Find where the given text appears and provide that cell's center as [x, y] coordinate. 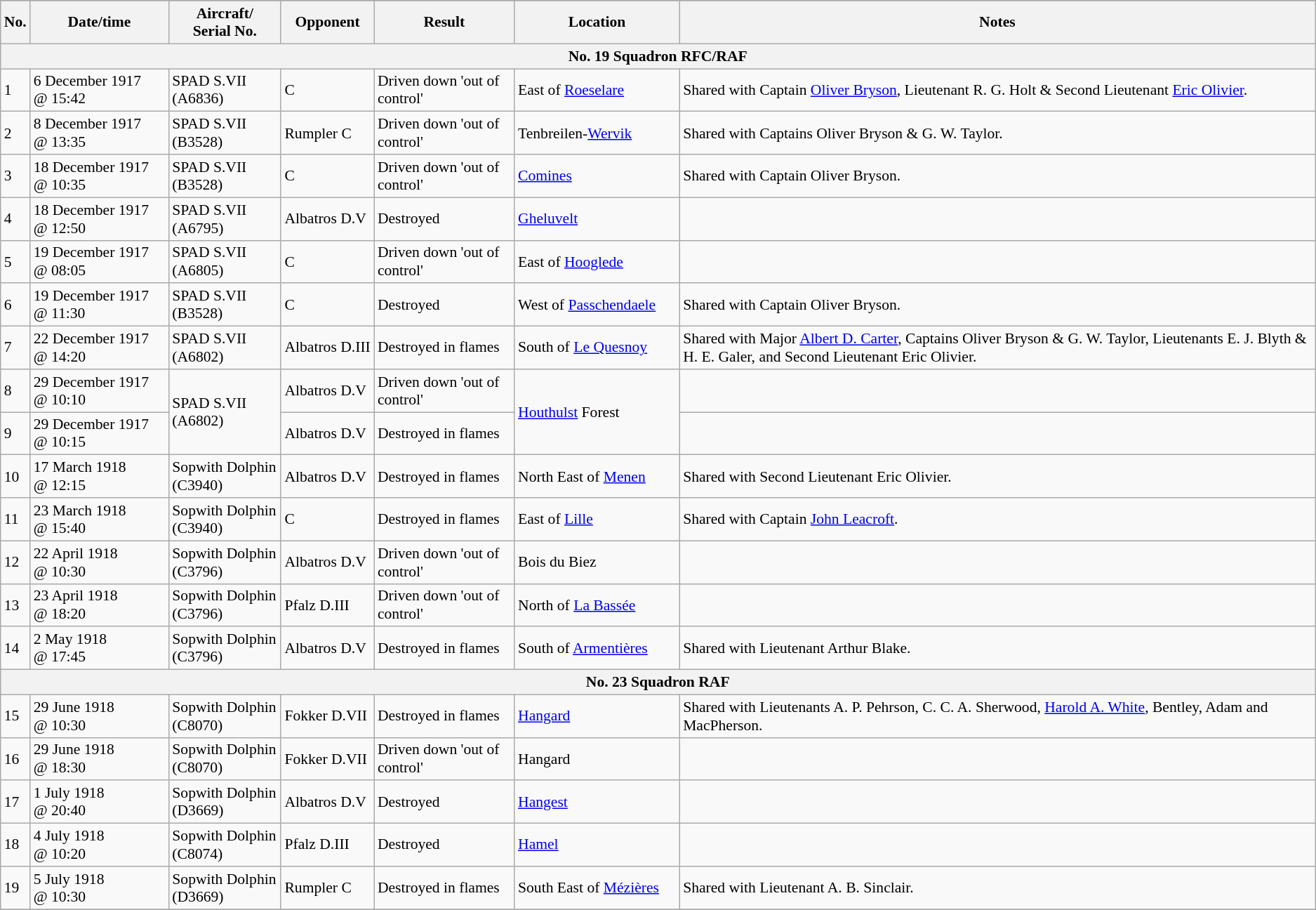
15 [15, 716]
7 [15, 348]
6 December 1917@ 15:42 [100, 90]
Shared with Lieutenants A. P. Pehrson, C. C. A. Sherwood, Harold A. White, Bentley, Adam and MacPherson. [997, 716]
Shared with Lieutenant Arthur Blake. [997, 649]
18 December 1917@ 12:50 [100, 219]
Bois du Biez [597, 562]
Sopwith Dolphin(C8074) [225, 845]
South of Armentières [597, 649]
29 December 1917@ 10:15 [100, 434]
3 [15, 176]
9 [15, 434]
North of La Bassée [597, 605]
East of Lille [597, 520]
Houthulst Forest [597, 412]
29 June 1918@ 10:30 [100, 716]
14 [15, 649]
23 March 1918@ 15:40 [100, 520]
Comines [597, 176]
SPAD S.VII(A6795) [225, 219]
SPAD S.VII(A6805) [225, 261]
6 [15, 305]
29 June 1918@ 18:30 [100, 758]
Shared with Major Albert D. Carter, Captains Oliver Bryson & G. W. Taylor, Lieutenants E. J. Blyth & H. E. Galer, and Second Lieutenant Eric Olivier. [997, 348]
Location [597, 22]
5 July 1918@ 10:30 [100, 888]
Gheluvelt [597, 219]
Albatros D.III [327, 348]
23 April 1918@ 18:20 [100, 605]
2 [15, 133]
1 [15, 90]
10 [15, 476]
East of Hooglede [597, 261]
29 December 1917@ 10:10 [100, 390]
22 December 1917@ 14:20 [100, 348]
12 [15, 562]
SPAD S.VII(A6836) [225, 90]
East of Roeselare [597, 90]
8 [15, 390]
19 [15, 888]
Hangest [597, 802]
18 [15, 845]
Tenbreilen-Wervik [597, 133]
Shared with Captain Oliver Bryson, Lieutenant R. G. Holt & Second Lieutenant Eric Olivier. [997, 90]
South of Le Quesnoy [597, 348]
8 December 1917@ 13:35 [100, 133]
5 [15, 261]
2 May 1918@ 17:45 [100, 649]
No. 19 Squadron RFC/RAF [658, 56]
18 December 1917@ 10:35 [100, 176]
13 [15, 605]
19 December 1917@ 11:30 [100, 305]
Date/time [100, 22]
South East of Mézières [597, 888]
Shared with Captains Oliver Bryson & G. W. Taylor. [997, 133]
19 December 1917@ 08:05 [100, 261]
Result [444, 22]
17 [15, 802]
Hamel [597, 845]
17 March 1918@ 12:15 [100, 476]
North East of Menen [597, 476]
Opponent [327, 22]
1 July 1918@ 20:40 [100, 802]
West of Passchendaele [597, 305]
22 April 1918@ 10:30 [100, 562]
No. [15, 22]
16 [15, 758]
4 [15, 219]
Notes [997, 22]
Shared with Lieutenant A. B. Sinclair. [997, 888]
4 July 1918@ 10:20 [100, 845]
Aircraft/Serial No. [225, 22]
No. 23 Squadron RAF [658, 682]
Shared with Captain John Leacroft. [997, 520]
Shared with Second Lieutenant Eric Olivier. [997, 476]
11 [15, 520]
